Output the [X, Y] coordinate of the center of the cell containing the given text.  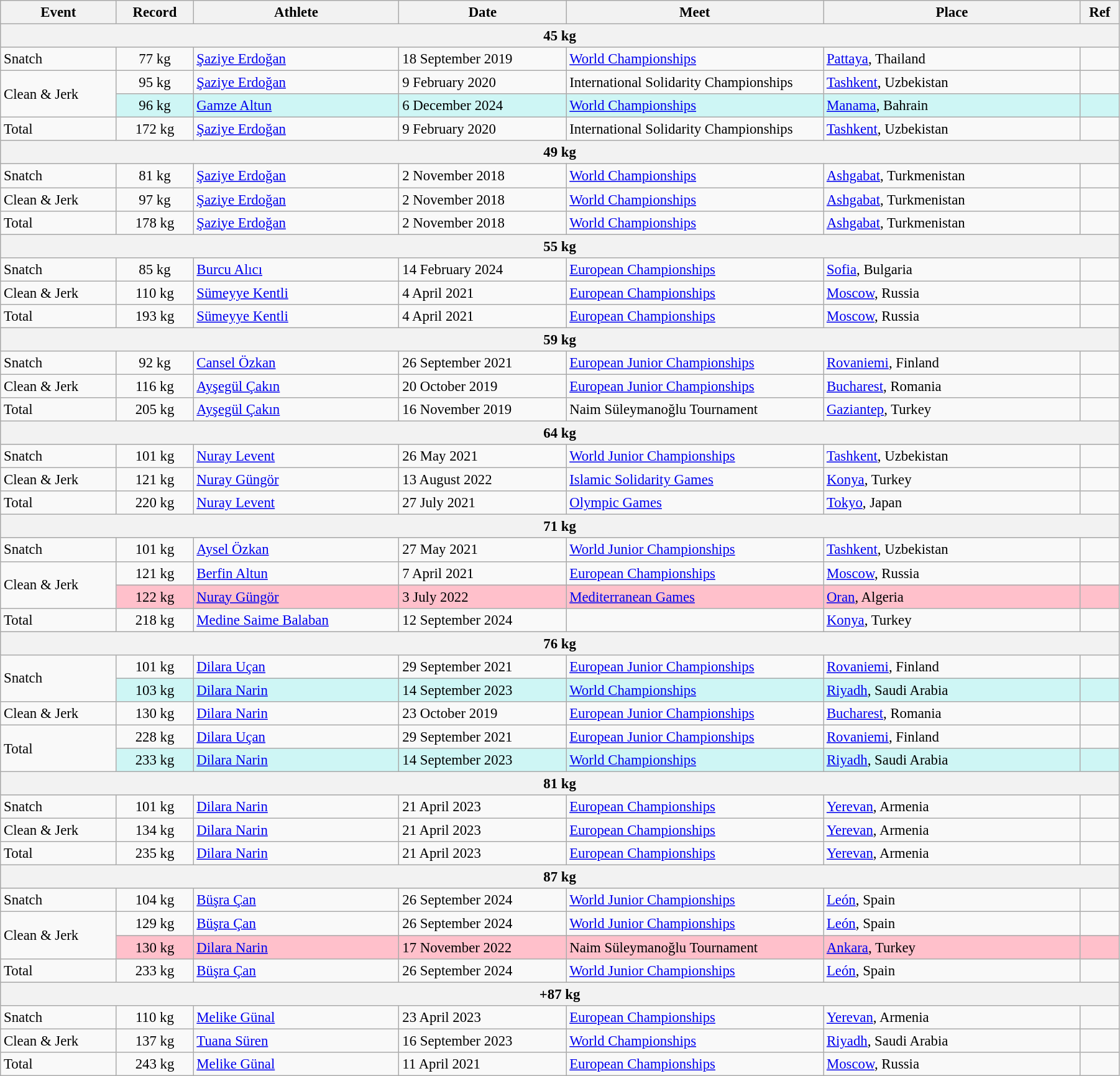
Place [952, 12]
Ankara, Turkey [952, 947]
220 kg [155, 503]
235 kg [155, 853]
Event [58, 12]
55 kg [560, 246]
97 kg [155, 200]
Pattaya, Thailand [952, 59]
49 kg [560, 152]
87 kg [560, 877]
Tokyo, Japan [952, 503]
96 kg [155, 106]
Athlete [296, 12]
14 February 2024 [482, 269]
16 September 2023 [482, 1041]
Olympic Games [695, 503]
205 kg [155, 410]
71 kg [560, 527]
104 kg [155, 901]
20 October 2019 [482, 386]
Ref [1099, 12]
228 kg [155, 737]
76 kg [560, 643]
116 kg [155, 386]
+87 kg [560, 994]
103 kg [155, 690]
45 kg [560, 36]
218 kg [155, 620]
Manama, Bahrain [952, 106]
Date [482, 12]
27 May 2021 [482, 550]
95 kg [155, 83]
Gaziantep, Turkey [952, 410]
Tuana Süren [296, 1041]
Medine Saime Balaban [296, 620]
Aysel Özkan [296, 550]
129 kg [155, 924]
134 kg [155, 830]
77 kg [155, 59]
Record [155, 12]
27 July 2021 [482, 503]
59 kg [560, 339]
18 September 2019 [482, 59]
16 November 2019 [482, 410]
193 kg [155, 316]
Meet [695, 12]
Oran, Algeria [952, 597]
178 kg [155, 223]
Mediterranean Games [695, 597]
122 kg [155, 597]
23 October 2019 [482, 714]
Gamze Altun [296, 106]
6 December 2024 [482, 106]
Burcu Alıcı [296, 269]
13 August 2022 [482, 480]
243 kg [155, 1064]
Sofia, Bulgaria [952, 269]
137 kg [155, 1041]
85 kg [155, 269]
11 April 2021 [482, 1064]
12 September 2024 [482, 620]
64 kg [560, 433]
92 kg [155, 363]
23 April 2023 [482, 1017]
7 April 2021 [482, 573]
17 November 2022 [482, 947]
26 May 2021 [482, 456]
172 kg [155, 129]
Islamic Solidarity Games [695, 480]
Berfin Altun [296, 573]
Cansel Özkan [296, 363]
3 July 2022 [482, 597]
26 September 2021 [482, 363]
